Return [x, y] of the center of cell containing provided text 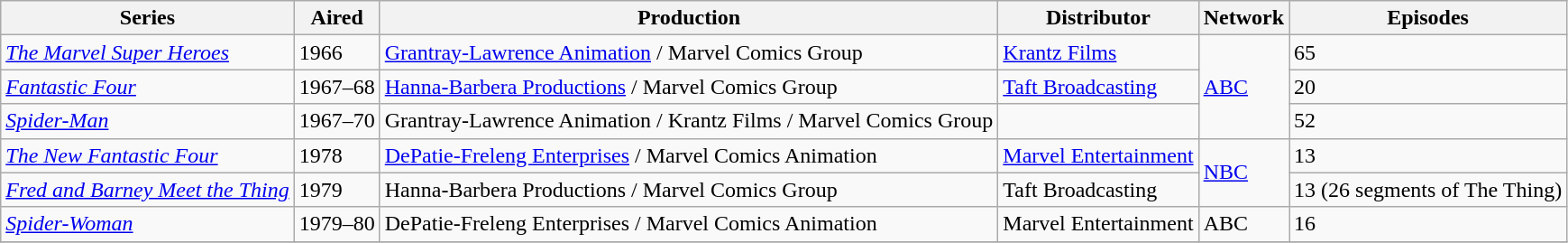
Krantz Films [1098, 52]
Episodes [1428, 18]
Fred and Barney Meet the Thing [148, 190]
16 [1428, 224]
1966 [337, 52]
Series [148, 18]
1979 [337, 190]
Grantray-Lawrence Animation / Krantz Films / Marvel Comics Group [689, 121]
20 [1428, 87]
65 [1428, 52]
52 [1428, 121]
NBC [1243, 173]
1979–80 [337, 224]
1978 [337, 155]
Production [689, 18]
13 (26 segments of The Thing) [1428, 190]
Spider-Man [148, 121]
Distributor [1098, 18]
Fantastic Four [148, 87]
Grantray-Lawrence Animation / Marvel Comics Group [689, 52]
The New Fantastic Four [148, 155]
The Marvel Super Heroes [148, 52]
Aired [337, 18]
13 [1428, 155]
1967–70 [337, 121]
Network [1243, 18]
Spider-Woman [148, 224]
1967–68 [337, 87]
